Find where the given text appears and provide that cell's center as [x, y] coordinate. 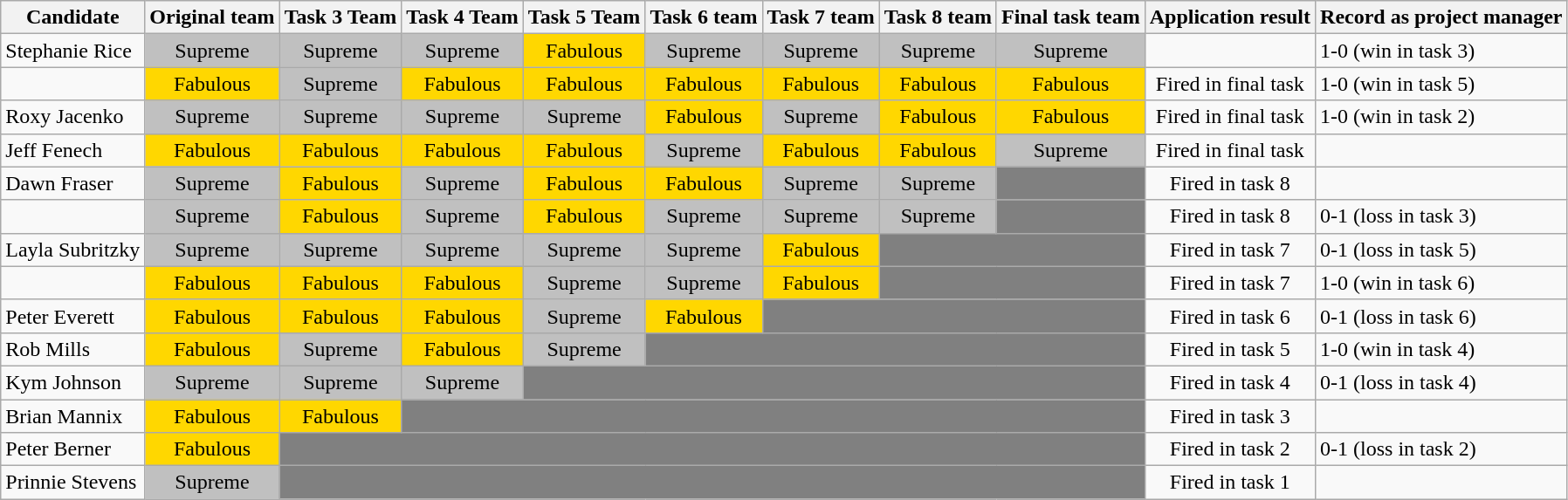
Candidate [73, 17]
Stephanie Rice [73, 51]
Fired in task 4 [1229, 382]
Peter Berner [73, 449]
Peter Everett [73, 316]
0-1 (loss in task 5) [1442, 250]
Kym Johnson [73, 382]
Task 7 team [821, 17]
Task 8 team [938, 17]
1-0 (win in task 6) [1442, 283]
Original team [212, 17]
Fired in task 1 [1229, 483]
0-1 (loss in task 4) [1442, 382]
Task 3 Team [340, 17]
1-0 (win in task 3) [1442, 51]
Layla Subritzky [73, 250]
Task 5 Team [584, 17]
Rob Mills [73, 349]
0-1 (loss in task 3) [1442, 216]
Roxy Jacenko [73, 117]
Fired in task 2 [1229, 449]
Prinnie Stevens [73, 483]
Task 4 Team [463, 17]
Fired in task 6 [1229, 316]
1-0 (win in task 4) [1442, 349]
0-1 (loss in task 2) [1442, 449]
Brian Mannix [73, 416]
Record as project manager [1442, 17]
Application result [1229, 17]
1-0 (win in task 2) [1442, 117]
Fired in task 5 [1229, 349]
Jeff Fenech [73, 150]
Fired in task 3 [1229, 416]
Task 6 team [704, 17]
Final task team [1070, 17]
1-0 (win in task 5) [1442, 84]
0-1 (loss in task 6) [1442, 316]
Dawn Fraser [73, 183]
